Pinpoint the cell where the given text exists, returning its (x, y) midpoint coordinate. 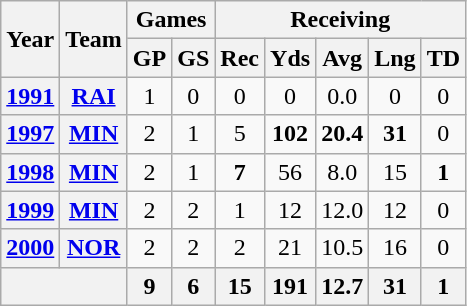
GS (194, 58)
12.0 (342, 210)
1991 (30, 96)
16 (395, 248)
Yds (290, 58)
Avg (342, 58)
Year (30, 39)
20.4 (342, 134)
Team (94, 39)
191 (290, 286)
1997 (30, 134)
TD (443, 58)
21 (290, 248)
Games (170, 20)
8.0 (342, 172)
56 (290, 172)
Lng (395, 58)
Receiving (340, 20)
7 (240, 172)
GP (149, 58)
NOR (94, 248)
0.0 (342, 96)
102 (290, 134)
Rec (240, 58)
10.5 (342, 248)
RAI (94, 96)
1998 (30, 172)
6 (194, 286)
9 (149, 286)
12.7 (342, 286)
2000 (30, 248)
1999 (30, 210)
5 (240, 134)
